Locate the cell with the specified text and output its [x, y] center coordinate. 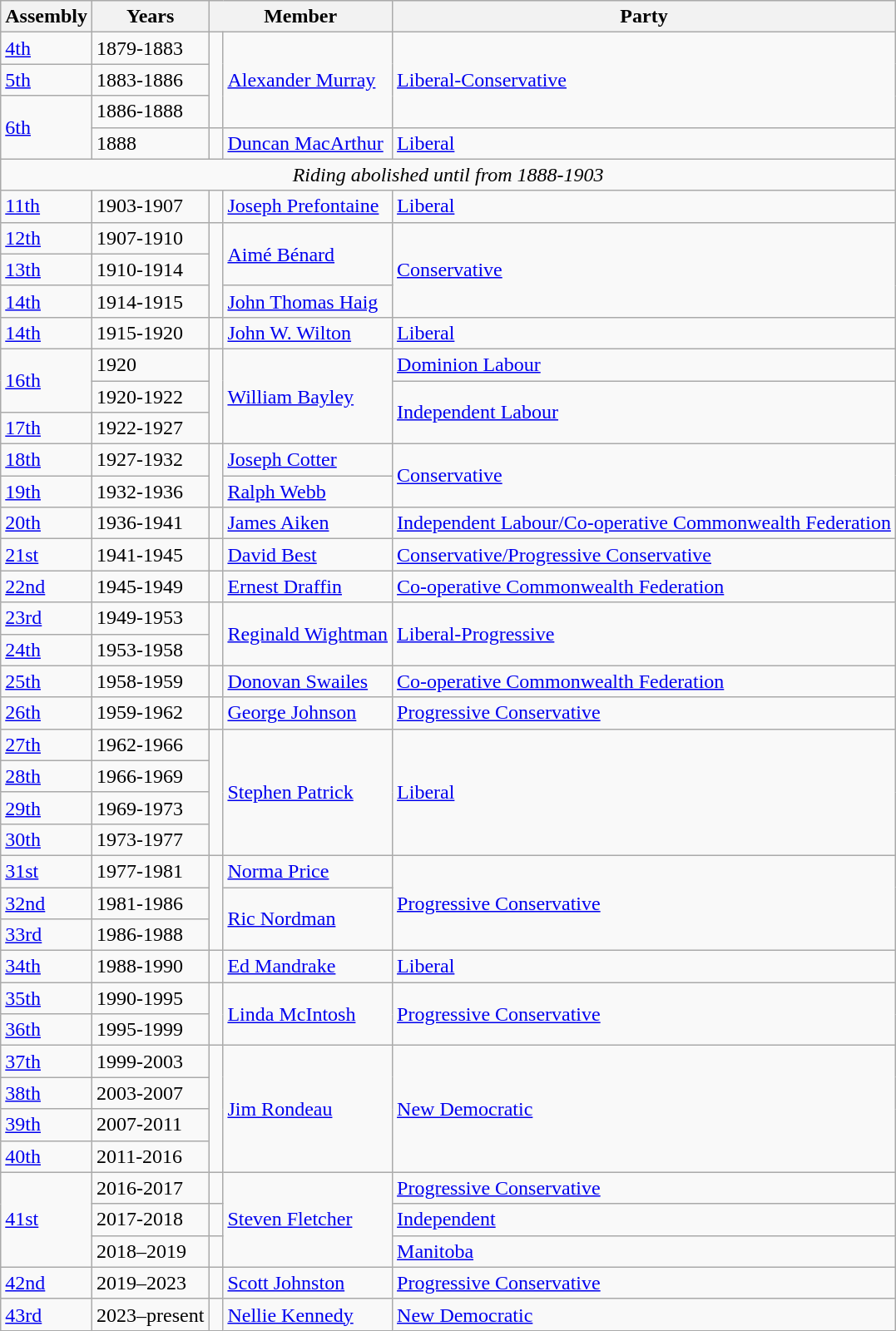
6th [47, 127]
1886-1888 [150, 111]
27th [47, 745]
1988-1990 [150, 967]
2003-2007 [150, 1093]
Independent [644, 1220]
1910-1914 [150, 270]
Ernest Draffin [308, 586]
1927-1932 [150, 460]
2023–present [150, 1314]
11th [47, 206]
38th [47, 1093]
39th [47, 1125]
Nellie Kennedy [308, 1314]
1920-1922 [150, 397]
Liberal-Conservative [644, 80]
Dominion Labour [644, 364]
William Bayley [308, 396]
1936-1941 [150, 523]
Ed Mandrake [308, 967]
Member [301, 17]
1966-1969 [150, 776]
1977-1981 [150, 871]
1932-1936 [150, 492]
Jim Rondeau [308, 1109]
36th [47, 1030]
2019–2023 [150, 1283]
Duncan MacArthur [308, 143]
Conservative/Progressive Conservative [644, 555]
Alexander Murray [308, 80]
33rd [47, 935]
28th [47, 776]
13th [47, 270]
Years [150, 17]
1903-1907 [150, 206]
1953-1958 [150, 650]
16th [47, 380]
26th [47, 713]
17th [47, 428]
Norma Price [308, 871]
Independent Labour [644, 413]
37th [47, 1061]
1949-1953 [150, 618]
Riding abolished until from 1888-1903 [448, 175]
Independent Labour/Co-operative Commonwealth Federation [644, 523]
David Best [308, 555]
2018–2019 [150, 1251]
John W. Wilton [308, 333]
Steven Fletcher [308, 1220]
32nd [47, 903]
Joseph Cotter [308, 460]
1922-1927 [150, 428]
12th [47, 238]
1999-2003 [150, 1061]
41st [47, 1220]
20th [47, 523]
James Aiken [308, 523]
Linda McIntosh [308, 1014]
1879-1883 [150, 48]
1959-1962 [150, 713]
Joseph Prefontaine [308, 206]
42nd [47, 1283]
Ric Nordman [308, 918]
George Johnson [308, 713]
1914-1915 [150, 301]
1969-1973 [150, 808]
4th [47, 48]
40th [47, 1156]
2007-2011 [150, 1125]
Reginald Wightman [308, 634]
1945-1949 [150, 586]
43rd [47, 1314]
2017-2018 [150, 1220]
34th [47, 967]
18th [47, 460]
Aimé Bénard [308, 254]
Manitoba [644, 1251]
30th [47, 839]
29th [47, 808]
1888 [150, 143]
5th [47, 80]
1990-1995 [150, 998]
Assembly [47, 17]
19th [47, 492]
Scott Johnston [308, 1283]
Party [644, 17]
25th [47, 681]
Donovan Swailes [308, 681]
23rd [47, 618]
1941-1945 [150, 555]
1986-1988 [150, 935]
31st [47, 871]
Liberal-Progressive [644, 634]
24th [47, 650]
Ralph Webb [308, 492]
1981-1986 [150, 903]
1907-1910 [150, 238]
1920 [150, 364]
1995-1999 [150, 1030]
1915-1920 [150, 333]
Stephen Patrick [308, 792]
1883-1886 [150, 80]
2016-2017 [150, 1188]
22nd [47, 586]
1973-1977 [150, 839]
21st [47, 555]
2011-2016 [150, 1156]
1958-1959 [150, 681]
John Thomas Haig [308, 301]
1962-1966 [150, 745]
35th [47, 998]
